Locate the cell with the specified text and output its (x, y) center coordinate. 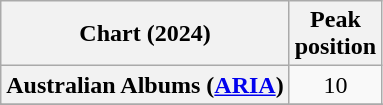
Chart (2024) (145, 34)
Peakposition (335, 34)
Australian Albums (ARIA) (145, 85)
10 (335, 85)
